Determine the (X, Y) coordinate at the center of the cell enclosing the given text.  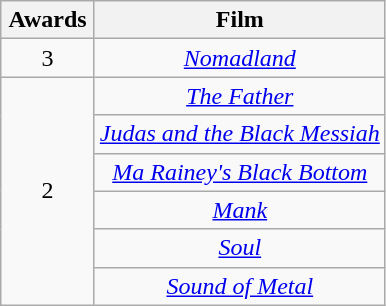
Mank (240, 210)
Nomadland (240, 58)
Film (240, 20)
Ma Rainey's Black Bottom (240, 172)
Judas and the Black Messiah (240, 134)
2 (48, 191)
Awards (48, 20)
3 (48, 58)
The Father (240, 96)
Soul (240, 248)
Sound of Metal (240, 286)
